Determine the (X, Y) coordinate at the center of the cell enclosing the given text.  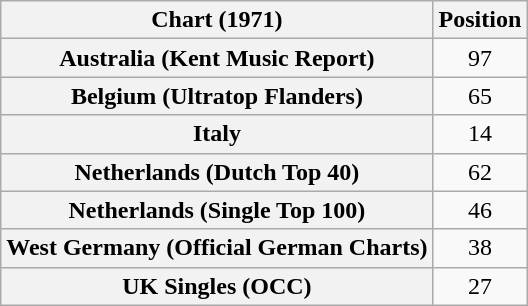
62 (480, 172)
Italy (217, 134)
Position (480, 20)
46 (480, 210)
UK Singles (OCC) (217, 286)
27 (480, 286)
Australia (Kent Music Report) (217, 58)
65 (480, 96)
38 (480, 248)
97 (480, 58)
Netherlands (Dutch Top 40) (217, 172)
Chart (1971) (217, 20)
14 (480, 134)
Belgium (Ultratop Flanders) (217, 96)
West Germany (Official German Charts) (217, 248)
Netherlands (Single Top 100) (217, 210)
